Extract the [x, y] coordinate from the center of the cell holding the provided text.  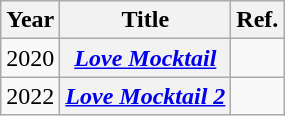
Ref. [258, 20]
Year [30, 20]
Title [146, 20]
Love Mocktail [146, 58]
2020 [30, 58]
2022 [30, 96]
Love Mocktail 2 [146, 96]
